Identify which cell holds the provided text, then report its [x, y] central coordinate. 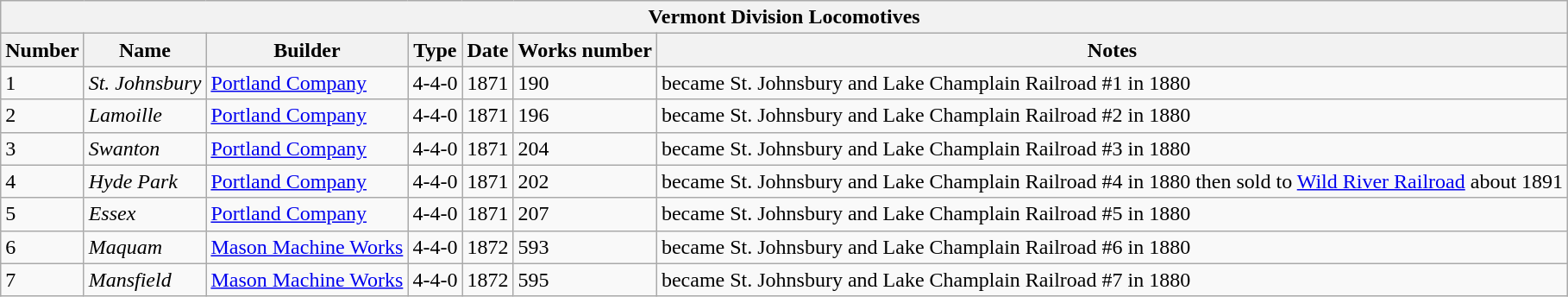
196 [585, 116]
became St. Johnsbury and Lake Champlain Railroad #3 in 1880 [1112, 148]
Maquam [145, 247]
became St. Johnsbury and Lake Champlain Railroad #5 in 1880 [1112, 214]
Hyde Park [145, 181]
204 [585, 148]
4 [42, 181]
Swanton [145, 148]
Vermont Division Locomotives [785, 17]
Mansfield [145, 280]
became St. Johnsbury and Lake Champlain Railroad #2 in 1880 [1112, 116]
Number [42, 50]
became St. Johnsbury and Lake Champlain Railroad #7 in 1880 [1112, 280]
Works number [585, 50]
Type [435, 50]
7 [42, 280]
Notes [1112, 50]
became St. Johnsbury and Lake Champlain Railroad #6 in 1880 [1112, 247]
190 [585, 83]
Essex [145, 214]
became St. Johnsbury and Lake Champlain Railroad #4 in 1880 then sold to Wild River Railroad about 1891 [1112, 181]
Date [488, 50]
595 [585, 280]
202 [585, 181]
Lamoille [145, 116]
Builder [307, 50]
Name [145, 50]
207 [585, 214]
593 [585, 247]
St. Johnsbury [145, 83]
6 [42, 247]
1 [42, 83]
3 [42, 148]
2 [42, 116]
became St. Johnsbury and Lake Champlain Railroad #1 in 1880 [1112, 83]
5 [42, 214]
